Capture the cell that displays the provided text and extract its (x, y) central coordinate. 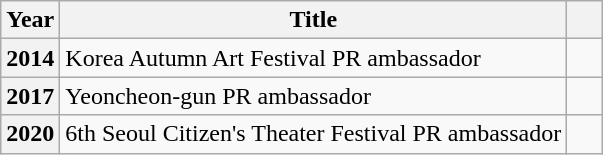
2014 (30, 58)
6th Seoul Citizen's Theater Festival PR ambassador (314, 134)
Title (314, 20)
Korea Autumn Art Festival PR ambassador (314, 58)
2017 (30, 96)
2020 (30, 134)
Yeoncheon-gun PR ambassador (314, 96)
Year (30, 20)
